Determine the [x, y] coordinate at the center of the cell enclosing the given text.  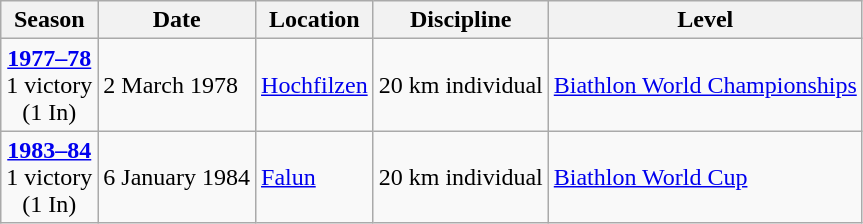
Location [315, 20]
1977–78 1 victory (1 In) [50, 85]
Hochfilzen [315, 85]
Biathlon World Championships [705, 85]
Falun [315, 177]
Date [177, 20]
Level [705, 20]
Biathlon World Cup [705, 177]
1983–84 1 victory (1 In) [50, 177]
2 March 1978 [177, 85]
6 January 1984 [177, 177]
Discipline [460, 20]
Season [50, 20]
